Detect which cell encompasses the target text, then output its (X, Y) center coordinate. 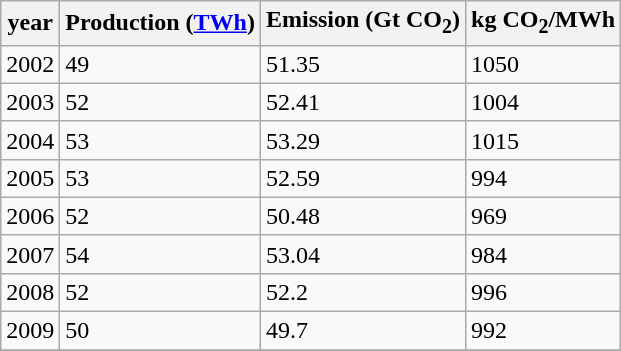
1004 (544, 102)
2004 (30, 140)
2006 (30, 216)
2009 (30, 331)
1050 (544, 64)
996 (544, 292)
50 (160, 331)
992 (544, 331)
2002 (30, 64)
984 (544, 254)
51.35 (362, 64)
52.41 (362, 102)
53.29 (362, 140)
52.2 (362, 292)
kg CO2/MWh (544, 23)
2008 (30, 292)
2007 (30, 254)
49 (160, 64)
year (30, 23)
Emission (Gt CO2) (362, 23)
994 (544, 178)
969 (544, 216)
54 (160, 254)
1015 (544, 140)
50.48 (362, 216)
2005 (30, 178)
Production (TWh) (160, 23)
53.04 (362, 254)
2003 (30, 102)
49.7 (362, 331)
52.59 (362, 178)
